Provide the [X, Y] coordinate of the cell's center where the given text is located.  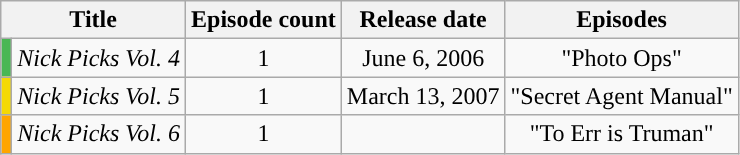
June 6, 2006 [423, 58]
Nick Picks Vol. 5 [99, 96]
Title [94, 20]
Nick Picks Vol. 6 [99, 134]
Release date [423, 20]
March 13, 2007 [423, 96]
Nick Picks Vol. 4 [99, 58]
Episode count [264, 20]
Episodes [622, 20]
"To Err is Truman" [622, 134]
"Photo Ops" [622, 58]
"Secret Agent Manual" [622, 96]
